Provide the [X, Y] coordinate of the cell's center where the given text is located.  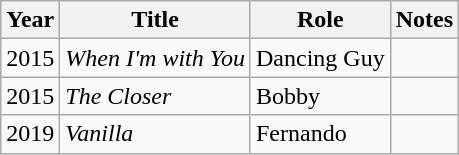
2019 [30, 134]
The Closer [156, 96]
Year [30, 20]
When I'm with You [156, 58]
Fernando [320, 134]
Dancing Guy [320, 58]
Role [320, 20]
Notes [424, 20]
Bobby [320, 96]
Vanilla [156, 134]
Title [156, 20]
